Capture the cell that displays the provided text and extract its [x, y] central coordinate. 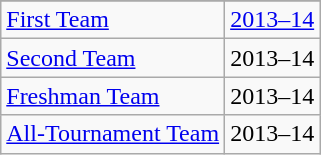
First Team [113, 20]
Freshman Team [113, 96]
All-Tournament Team [113, 134]
Second Team [113, 58]
